Output the [x, y] coordinate of the center of the cell containing the given text.  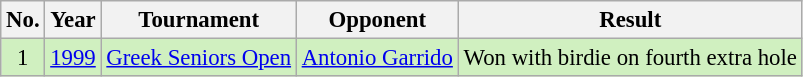
Tournament [198, 20]
1 [23, 58]
No. [23, 20]
Antonio Garrido [377, 58]
Greek Seniors Open [198, 58]
Result [630, 20]
Year [73, 20]
Opponent [377, 20]
1999 [73, 58]
Won with birdie on fourth extra hole [630, 58]
